Locate the cell with the specified text and output its [x, y] center coordinate. 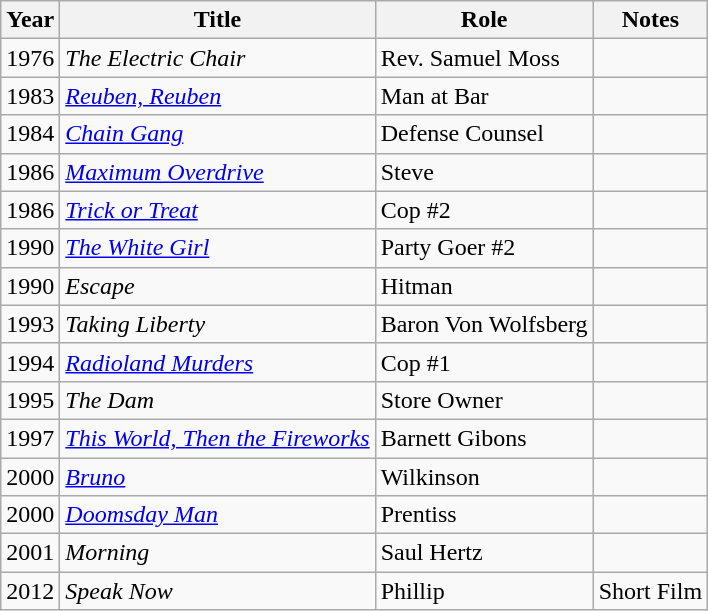
Baron Von Wolfsberg [484, 324]
This World, Then the Fireworks [218, 438]
1993 [30, 324]
Short Film [650, 591]
Speak Now [218, 591]
Reuben, Reuben [218, 96]
Wilkinson [484, 477]
Maximum Overdrive [218, 172]
Title [218, 20]
Prentiss [484, 515]
Cop #2 [484, 210]
Man at Bar [484, 96]
Chain Gang [218, 134]
Phillip [484, 591]
Rev. Samuel Moss [484, 58]
The White Girl [218, 248]
Doomsday Man [218, 515]
2001 [30, 553]
1976 [30, 58]
Notes [650, 20]
Barnett Gibons [484, 438]
The Electric Chair [218, 58]
Cop #1 [484, 362]
Steve [484, 172]
Saul Hertz [484, 553]
Taking Liberty [218, 324]
Escape [218, 286]
Bruno [218, 477]
Hitman [484, 286]
Party Goer #2 [484, 248]
Year [30, 20]
1997 [30, 438]
Morning [218, 553]
1995 [30, 400]
Trick or Treat [218, 210]
2012 [30, 591]
1983 [30, 96]
1994 [30, 362]
Defense Counsel [484, 134]
Role [484, 20]
Store Owner [484, 400]
1984 [30, 134]
The Dam [218, 400]
Radioland Murders [218, 362]
